Return [x, y] of the center of cell containing provided text 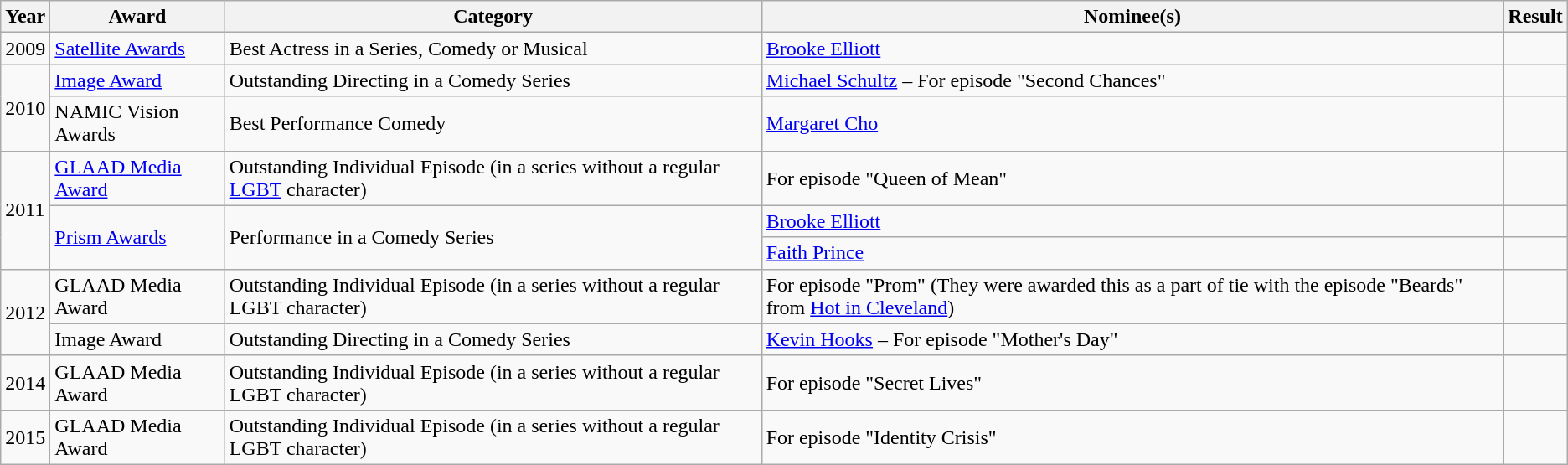
Kevin Hooks – For episode "Mother's Day" [1132, 339]
2015 [25, 437]
Satellite Awards [137, 49]
Result [1535, 17]
2010 [25, 107]
Michael Schultz – For episode "Second Chances" [1132, 80]
Best Actress in a Series, Comedy or Musical [493, 49]
Margaret Cho [1132, 124]
Faith Prince [1132, 253]
For episode "Secret Lives" [1132, 382]
Award [137, 17]
Year [25, 17]
NAMIC Vision Awards [137, 124]
Category [493, 17]
Prism Awards [137, 237]
2009 [25, 49]
2012 [25, 312]
For episode "Prom" (They were awarded this as a part of tie with the episode "Beards" from Hot in Cleveland) [1132, 297]
For episode "Identity Crisis" [1132, 437]
For episode "Queen of Mean" [1132, 178]
2011 [25, 209]
Nominee(s) [1132, 17]
Best Performance Comedy [493, 124]
2014 [25, 382]
Performance in a Comedy Series [493, 237]
